Pinpoint the cell where the given text exists, returning its [x, y] midpoint coordinate. 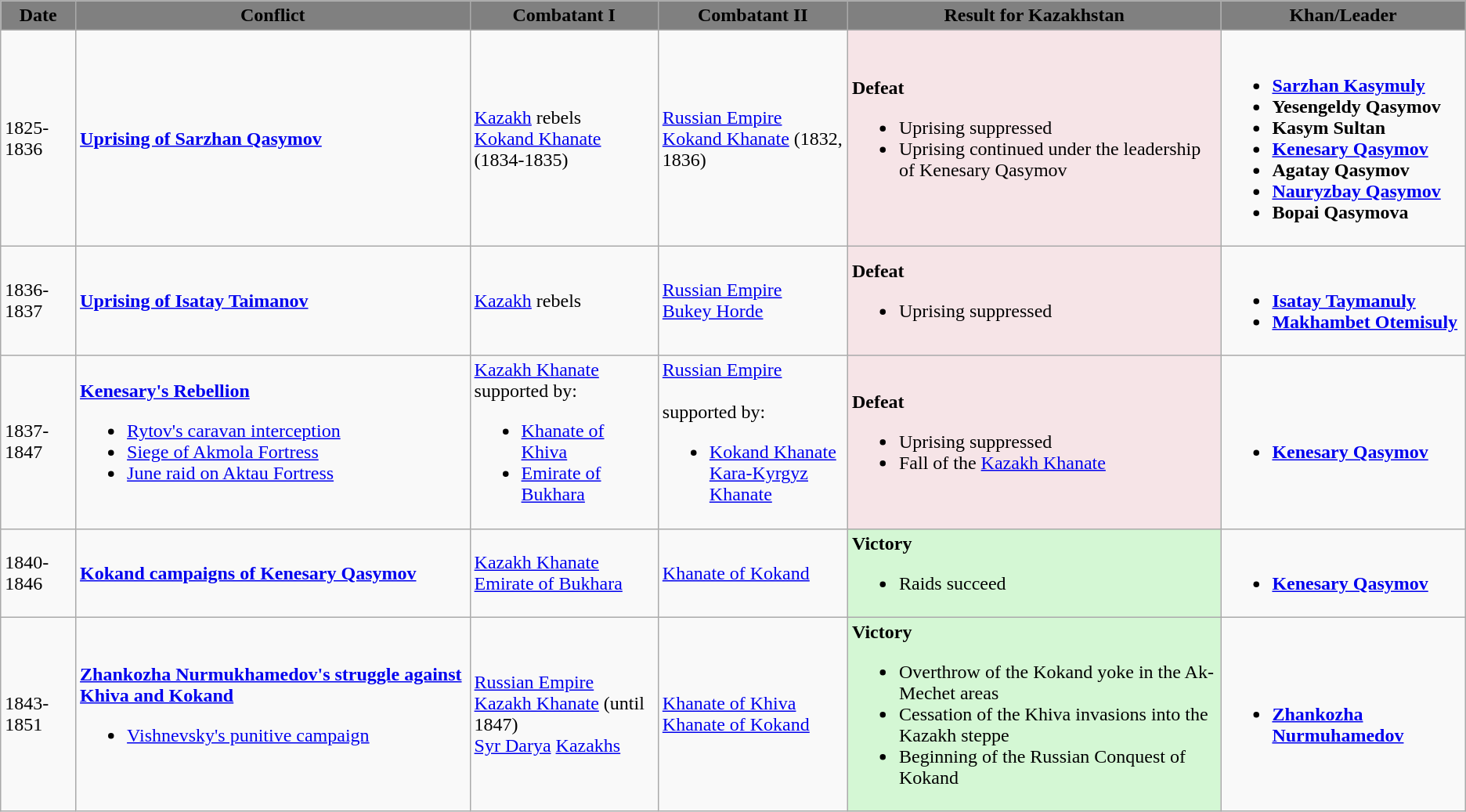
Uprising of Sarzhan Qasymov [273, 138]
Kazakh Khanatesupported by:Khanate of Khiva Emirate of Bukhara [564, 442]
DefeatUprising suppressedUprising continued under the leadership of Kenesary Qasymov [1034, 138]
1840-1846 [38, 573]
Result for Kazakhstan [1034, 16]
Sarzhan KasymulyYesengeldy QasymovKasym Sultan Kenesary QasymovAgatay QasymovNauryzbay QasymovBopai Qasymova [1343, 138]
Kazakh Khanate Emirate of Bukhara [564, 573]
Kazakh rebels [564, 301]
Russian Empire Kokand Khanate (1832, 1836) [753, 138]
DefeatUprising suppressed [1034, 301]
Khan/Leader [1343, 16]
Combatant II [753, 16]
Kazakh rebels Kokand Khanate (1834-1835) [564, 138]
Kokand campaigns of Kenesary Qasymov [273, 573]
1843-1851 [38, 714]
Conflict [273, 16]
Zhankozha Nurmuhamedov [1343, 714]
Kenesary's RebellionRytov's caravan interceptionSiege of Akmola FortressJune raid on Aktau Fortress [273, 442]
Zhankozha Nurmukhamedov's struggle against Khiva and KokandVishnevsky's punitive campaign [273, 714]
Khanate of Kokand [753, 573]
Uprising of Isatay Taimanov [273, 301]
1837-1847 [38, 442]
DefeatUprising suppressedFall of the Kazakh Khanate [1034, 442]
Khanate of Khiva Khanate of Kokand [753, 714]
Russian EmpireBukey Horde [753, 301]
1836-1837 [38, 301]
VictoryRaids succeed [1034, 573]
1825-1836 [38, 138]
Russian EmpireKazakh Khanate (until 1847)Syr Darya Kazakhs [564, 714]
Date [38, 16]
Russian Empiresupported by: Kokand Khanate Kara-Kyrgyz Khanate [753, 442]
Combatant I [564, 16]
Isatay TaymanulyMakhambet Otemisuly [1343, 301]
